Find where the given text appears and provide that cell's center as [x, y] coordinate. 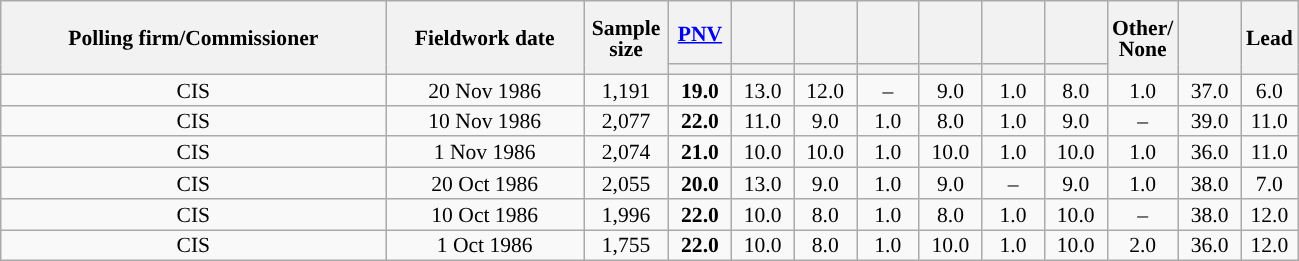
2.0 [1142, 246]
10 Oct 1986 [485, 214]
Fieldwork date [485, 38]
1,996 [626, 214]
1 Nov 1986 [485, 152]
6.0 [1270, 90]
39.0 [1210, 120]
2,077 [626, 120]
Other/None [1142, 38]
21.0 [700, 152]
7.0 [1270, 184]
PNV [700, 32]
1,755 [626, 246]
Lead [1270, 38]
Sample size [626, 38]
20 Nov 1986 [485, 90]
1 Oct 1986 [485, 246]
2,074 [626, 152]
20 Oct 1986 [485, 184]
Polling firm/Commissioner [194, 38]
20.0 [700, 184]
19.0 [700, 90]
10 Nov 1986 [485, 120]
37.0 [1210, 90]
1,191 [626, 90]
2,055 [626, 184]
